Extract the (X, Y) coordinate from the center of the cell holding the provided text.  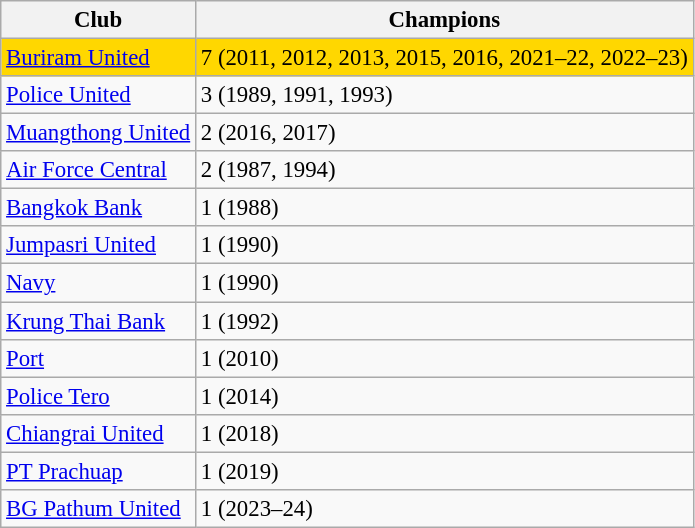
Chiangrai United (98, 433)
Jumpasri United (98, 245)
1 (2014) (444, 396)
Muangthong United (98, 133)
Navy (98, 283)
BG Pathum United (98, 509)
2 (1987, 1994) (444, 170)
Bangkok Bank (98, 208)
1 (2010) (444, 358)
2 (2016, 2017) (444, 133)
Champions (444, 20)
PT Prachuap (98, 471)
Krung Thai Bank (98, 321)
Air Force Central (98, 170)
1 (2023–24) (444, 509)
7 (2011, 2012, 2013, 2015, 2016, 2021–22, 2022–23) (444, 58)
1 (1992) (444, 321)
3 (1989, 1991, 1993) (444, 95)
Club (98, 20)
Police Tero (98, 396)
Buriram United (98, 58)
1 (2019) (444, 471)
Port (98, 358)
Police United (98, 95)
1 (1988) (444, 208)
1 (2018) (444, 433)
